Scan for the cell matching the given text and deliver its (X, Y) coordinate at center. 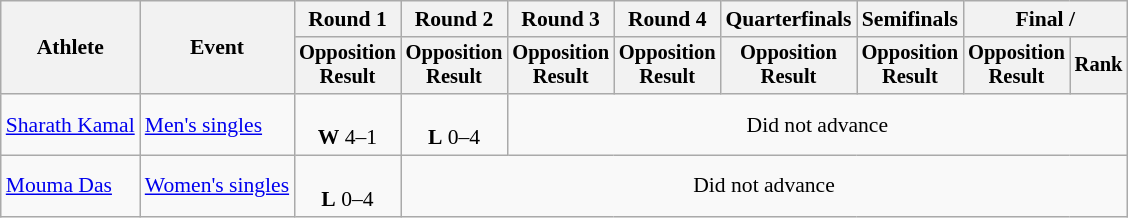
Quarterfinals (789, 19)
Men's singles (217, 124)
Final / (1045, 19)
Athlete (70, 48)
Women's singles (217, 186)
Sharath Kamal (70, 124)
Round 3 (560, 19)
Event (217, 48)
Mouma Das (70, 186)
Rank (1099, 66)
Round 1 (348, 19)
Round 4 (668, 19)
W 4–1 (348, 124)
Semifinals (910, 19)
Round 2 (454, 19)
